Detect which cell encompasses the target text, then output its [x, y] center coordinate. 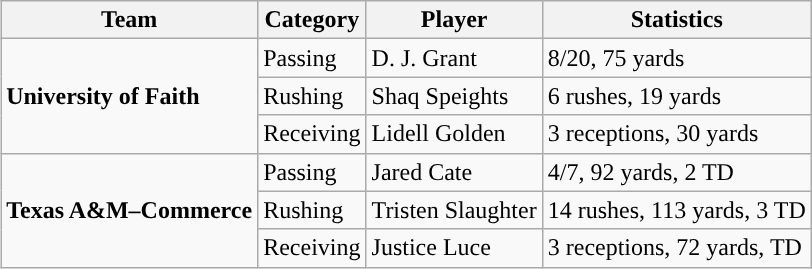
Justice Luce [454, 248]
D. J. Grant [454, 58]
3 receptions, 72 yards, TD [676, 248]
Lidell Golden [454, 134]
Team [130, 20]
Player [454, 20]
14 rushes, 113 yards, 3 TD [676, 210]
6 rushes, 19 yards [676, 96]
Category [312, 20]
8/20, 75 yards [676, 58]
4/7, 92 yards, 2 TD [676, 172]
Tristen Slaughter [454, 210]
Jared Cate [454, 172]
Texas A&M–Commerce [130, 210]
Shaq Speights [454, 96]
Statistics [676, 20]
University of Faith [130, 96]
3 receptions, 30 yards [676, 134]
